Pinpoint the cell where the given text exists, returning its (x, y) midpoint coordinate. 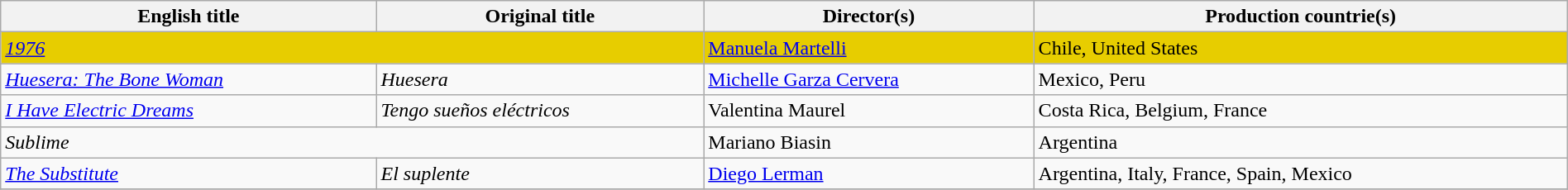
El suplente (540, 173)
Mariano Biasin (868, 142)
Original title (540, 17)
Mexico, Peru (1300, 79)
Argentina (1300, 142)
English title (189, 17)
The Substitute (189, 173)
Chile, United States (1300, 48)
Argentina, Italy, France, Spain, Mexico (1300, 173)
Huesera (540, 79)
Valentina Maurel (868, 111)
Director(s) (868, 17)
1976 (352, 48)
Manuela Martelli (868, 48)
Production countrie(s) (1300, 17)
Michelle Garza Cervera (868, 79)
Costa Rica, Belgium, France (1300, 111)
Diego Lerman (868, 173)
Tengo sueños eléctricos (540, 111)
I Have Electric Dreams (189, 111)
Huesera: The Bone Woman (189, 79)
Sublime (352, 142)
